Determine the (X, Y) coordinate at the center of the cell enclosing the given text.  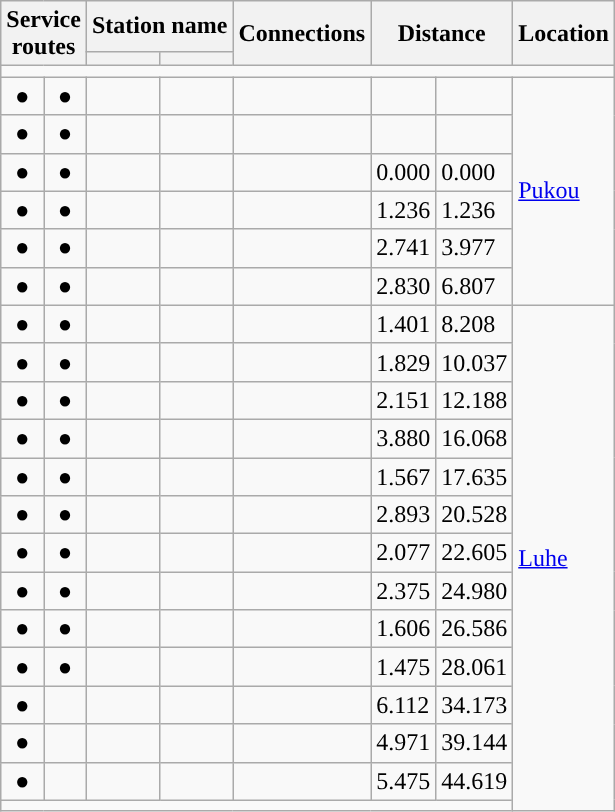
6.807 (474, 286)
1.567 (404, 477)
3.880 (404, 438)
2.741 (404, 248)
44.619 (474, 781)
2.893 (404, 515)
Pukou (564, 191)
5.475 (404, 781)
39.144 (474, 743)
2.830 (404, 286)
24.980 (474, 591)
22.605 (474, 553)
Station name (159, 26)
Location (564, 34)
6.112 (404, 705)
17.635 (474, 477)
1.475 (404, 667)
10.037 (474, 362)
1.401 (404, 324)
Distance (442, 34)
26.586 (474, 629)
8.208 (474, 324)
34.173 (474, 705)
12.188 (474, 400)
Luhe (564, 558)
2.375 (404, 591)
16.068 (474, 438)
Connections (302, 34)
4.971 (404, 743)
2.077 (404, 553)
3.977 (474, 248)
2.151 (404, 400)
1.829 (404, 362)
1.606 (404, 629)
20.528 (474, 515)
Serviceroutes (44, 34)
28.061 (474, 667)
